Find where the given text appears and provide that cell's center as (x, y) coordinate. 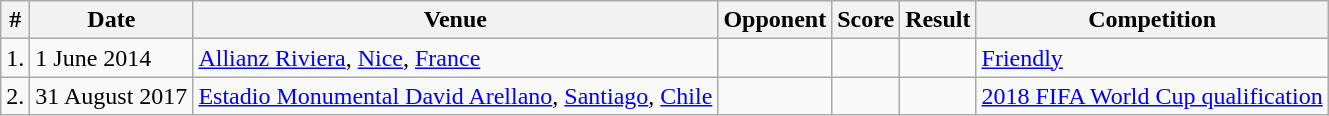
31 August 2017 (112, 96)
Allianz Riviera, Nice, France (456, 58)
1 June 2014 (112, 58)
Opponent (775, 20)
Venue (456, 20)
Date (112, 20)
2018 FIFA World Cup qualification (1152, 96)
Competition (1152, 20)
# (16, 20)
Friendly (1152, 58)
Result (938, 20)
Estadio Monumental David Arellano, Santiago, Chile (456, 96)
1. (16, 58)
Score (866, 20)
2. (16, 96)
